Capture the cell that displays the provided text and extract its [X, Y] central coordinate. 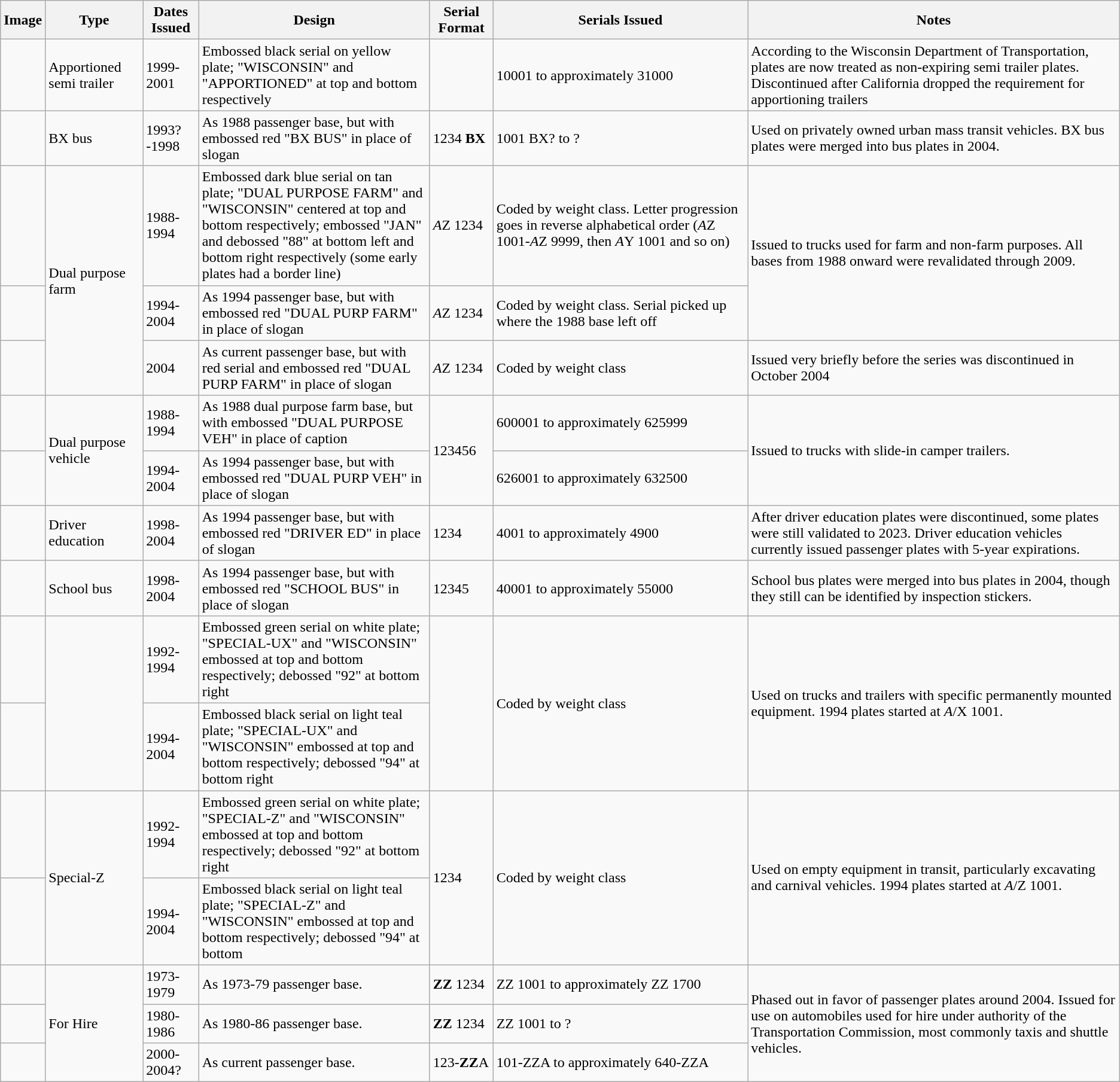
Notes [934, 20]
Embossed black serial on yellow plate; "WISCONSIN" and "APPORTIONED" at top and bottom respectively [314, 75]
123456 [461, 450]
123-ZZA [461, 1062]
Used on trucks and trailers with specific permanently mounted equipment. 1994 plates started at A/X 1001. [934, 703]
Serial Format [461, 20]
12345 [461, 588]
1980-1986 [171, 1024]
As 1980-86 passenger base. [314, 1024]
600001 to approximately 625999 [620, 423]
Driver education [95, 533]
2004 [171, 368]
As 1994 passenger base, but with embossed red "DUAL PURP VEH" in place of slogan [314, 478]
1999-2001 [171, 75]
Design [314, 20]
As 1994 passenger base, but with embossed red "SCHOOL BUS" in place of slogan [314, 588]
School bus plates were merged into bus plates in 2004, though they still can be identified by inspection stickers. [934, 588]
40001 to approximately 55000 [620, 588]
School bus [95, 588]
Issued to trucks used for farm and non-farm purposes. All bases from 1988 onward were revalidated through 2009. [934, 253]
As 1988 passenger base, but with embossed red "BX BUS" in place of slogan [314, 138]
As current passenger base. [314, 1062]
Coded by weight class. Serial picked up where the 1988 base left off [620, 313]
As 1994 passenger base, but with embossed red "DUAL PURP FARM" in place of slogan [314, 313]
626001 to approximately 632500 [620, 478]
For Hire [95, 1024]
1234 BX [461, 138]
Coded by weight class. Letter progression goes in reverse alphabetical order (AZ 1001-AZ 9999, then AY 1001 and so on) [620, 225]
Embossed black serial on light teal plate; "SPECIAL-Z" and "WISCONSIN" embossed at top and bottom respectively; debossed "94" at bottom [314, 922]
BX bus [95, 138]
Special-Z [95, 878]
As 1994 passenger base, but with embossed red "DRIVER ED" in place of slogan [314, 533]
Used on empty equipment in transit, particularly excavating and carnival vehicles. 1994 plates started at A/Z 1001. [934, 878]
As current passenger base, but with red serial and embossed red "DUAL PURP FARM" in place of slogan [314, 368]
As 1973-79 passenger base. [314, 985]
Dual purpose vehicle [95, 450]
10001 to approximately 31000 [620, 75]
ZZ 1001 to ? [620, 1024]
Serials Issued [620, 20]
Embossed green serial on white plate; "SPECIAL-UX" and "WISCONSIN" embossed at top and bottom respectively; debossed "92" at bottom right [314, 659]
Type [95, 20]
Issued to trucks with slide-in camper trailers. [934, 450]
Apportioned semi trailer [95, 75]
Issued very briefly before the series was discontinued in October 2004 [934, 368]
As 1988 dual purpose farm base, but with embossed "DUAL PURPOSE VEH" in place of caption [314, 423]
Used on privately owned urban mass transit vehicles. BX bus plates were merged into bus plates in 2004. [934, 138]
Embossed black serial on light teal plate; "SPECIAL-UX" and "WISCONSIN" embossed at top and bottom respectively; debossed "94" at bottom right [314, 746]
ZZ 1001 to approximately ZZ 1700 [620, 985]
101-ZZA to approximately 640-ZZA [620, 1062]
Dates Issued [171, 20]
1001 BX? to ? [620, 138]
Embossed green serial on white plate; "SPECIAL-Z" and "WISCONSIN" embossed at top and bottom respectively; debossed "92" at bottom right [314, 834]
1993?-1998 [171, 138]
Dual purpose farm [95, 281]
Image [23, 20]
1973-1979 [171, 985]
2000-2004? [171, 1062]
4001 to approximately 4900 [620, 533]
